Return (X, Y) of the center of cell containing provided text 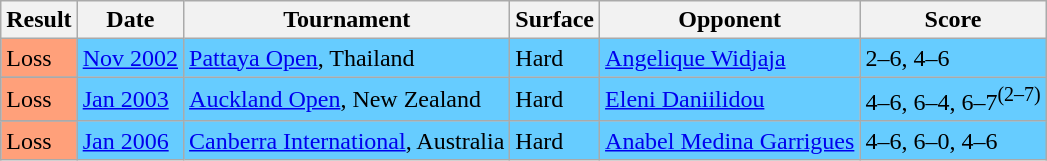
Auckland Open, New Zealand (347, 100)
Nov 2002 (130, 58)
Date (130, 20)
Result (39, 20)
Angelique Widjaja (730, 58)
Surface (555, 20)
2–6, 4–6 (953, 58)
Jan 2006 (130, 140)
Tournament (347, 20)
4–6, 6–0, 4–6 (953, 140)
Opponent (730, 20)
Jan 2003 (130, 100)
Canberra International, Australia (347, 140)
Eleni Daniilidou (730, 100)
Anabel Medina Garrigues (730, 140)
Score (953, 20)
4–6, 6–4, 6–7(2–7) (953, 100)
Pattaya Open, Thailand (347, 58)
